Output the [x, y] coordinate of the center of the cell containing the given text.  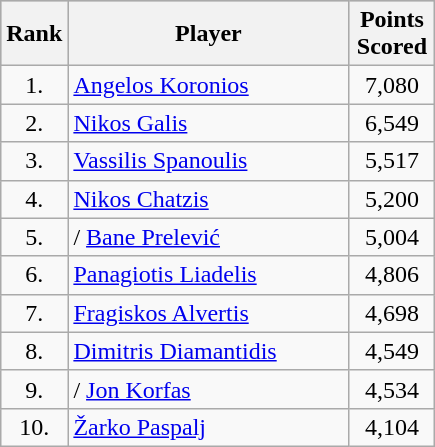
6. [34, 275]
5,004 [392, 237]
Fragiskos Alvertis [208, 313]
4,534 [392, 389]
4,104 [392, 427]
10. [34, 427]
/ Bane Prelević [208, 237]
5,200 [392, 199]
Panagiotis Liadelis [208, 275]
Angelos Koronios [208, 85]
6,549 [392, 123]
8. [34, 351]
2. [34, 123]
4,806 [392, 275]
5. [34, 237]
Nikos Chatzis [208, 199]
9. [34, 389]
Rank [34, 34]
Dimitris Diamantidis [208, 351]
Nikos Galis [208, 123]
4,698 [392, 313]
5,517 [392, 161]
Žarko Paspalj [208, 427]
4,549 [392, 351]
1. [34, 85]
Player [208, 34]
7. [34, 313]
4. [34, 199]
/ Jon Korfas [208, 389]
7,080 [392, 85]
3. [34, 161]
Vassilis Spanoulis [208, 161]
Points Scored [392, 34]
